Find where the given text appears and provide that cell's center as (X, Y) coordinate. 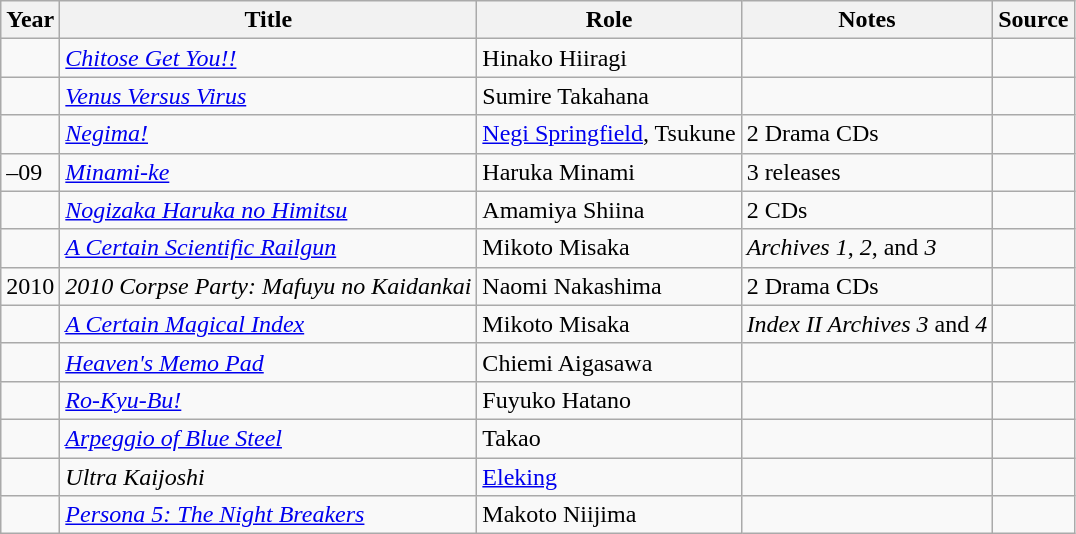
2010 (30, 286)
Naomi Nakashima (609, 286)
Arpeggio of Blue Steel (268, 438)
Persona 5: The Night Breakers (268, 515)
Chitose Get You!! (268, 58)
Heaven's Memo Pad (268, 362)
Nogizaka Haruka no Himitsu (268, 210)
3 releases (867, 172)
2 CDs (867, 210)
Notes (867, 20)
A Certain Scientific Railgun (268, 248)
Hinako Hiiragi (609, 58)
Takao (609, 438)
Makoto Niijima (609, 515)
Venus Versus Virus (268, 96)
Title (268, 20)
Role (609, 20)
Minami-ke (268, 172)
Eleking (609, 477)
Negima! (268, 134)
Year (30, 20)
Amamiya Shiina (609, 210)
Fuyuko Hatano (609, 400)
Negi Springfield, Tsukune (609, 134)
Ultra Kaijoshi (268, 477)
Haruka Minami (609, 172)
Ro-Kyu-Bu! (268, 400)
Source (1034, 20)
Index II Archives 3 and 4 (867, 324)
Chiemi Aigasawa (609, 362)
–09 (30, 172)
A Certain Magical Index (268, 324)
2010 Corpse Party: Mafuyu no Kaidankai (268, 286)
Archives 1, 2, and 3 (867, 248)
Sumire Takahana (609, 96)
